Provide the (X, Y) coordinate of the cell's center where the given text is located.  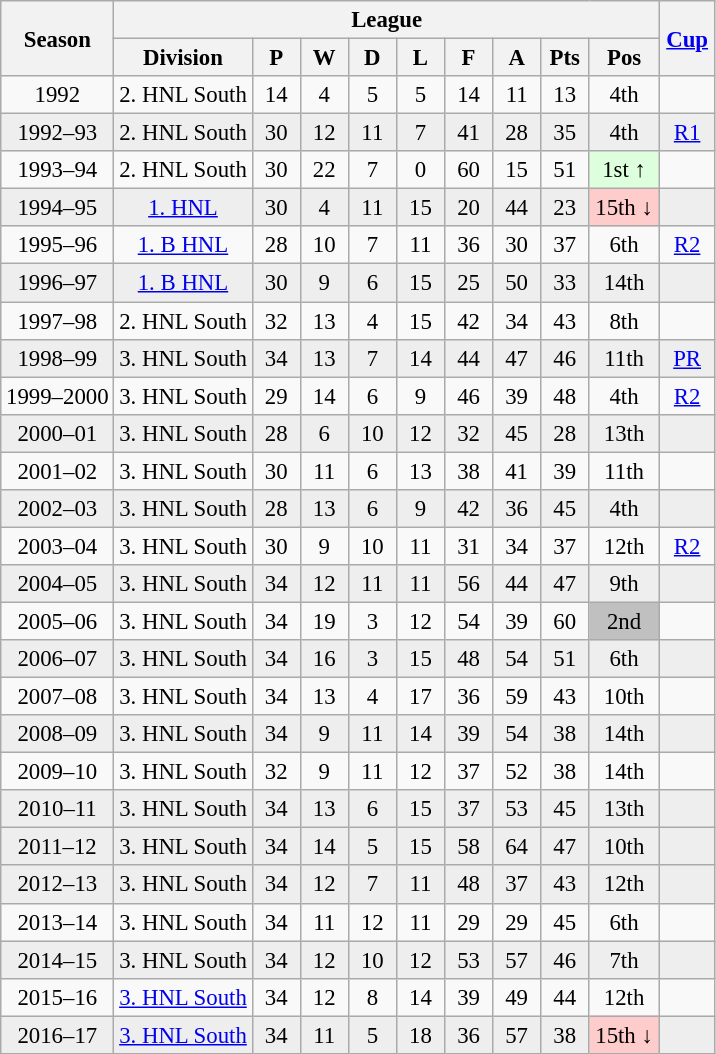
League (386, 20)
1994–95 (58, 208)
Pos (624, 58)
22 (324, 170)
2007–08 (58, 697)
50 (517, 283)
2009–10 (58, 772)
2010–11 (58, 809)
2015–16 (58, 997)
2nd (624, 621)
52 (517, 772)
1998–99 (58, 358)
D (372, 58)
Season (58, 38)
2000–01 (58, 433)
58 (468, 847)
1996–97 (58, 283)
2011–12 (58, 847)
16 (324, 659)
1992 (58, 95)
2006–07 (58, 659)
2008–09 (58, 734)
PR (687, 358)
Division (183, 58)
1993–94 (58, 170)
2013–14 (58, 922)
1997–98 (58, 321)
17 (420, 697)
18 (420, 1035)
P (276, 58)
1999–2000 (58, 396)
2001–02 (58, 471)
W (324, 58)
33 (565, 283)
8th (624, 321)
2003–04 (58, 546)
1st ↑ (624, 170)
23 (565, 208)
2004–05 (58, 584)
2002–03 (58, 509)
59 (517, 697)
Cup (687, 38)
L (420, 58)
19 (324, 621)
2014–15 (58, 960)
F (468, 58)
7th (624, 960)
1995–96 (58, 245)
Pts (565, 58)
1. HNL (183, 208)
2016–17 (58, 1035)
31 (468, 546)
20 (468, 208)
R1 (687, 133)
2012–13 (58, 885)
8 (372, 997)
25 (468, 283)
49 (517, 997)
0 (420, 170)
1992–93 (58, 133)
64 (517, 847)
35 (565, 133)
9th (624, 584)
A (517, 58)
2005–06 (58, 621)
56 (468, 584)
